Return the (X, Y) coordinate for the center point of the cell that contains the specified text.  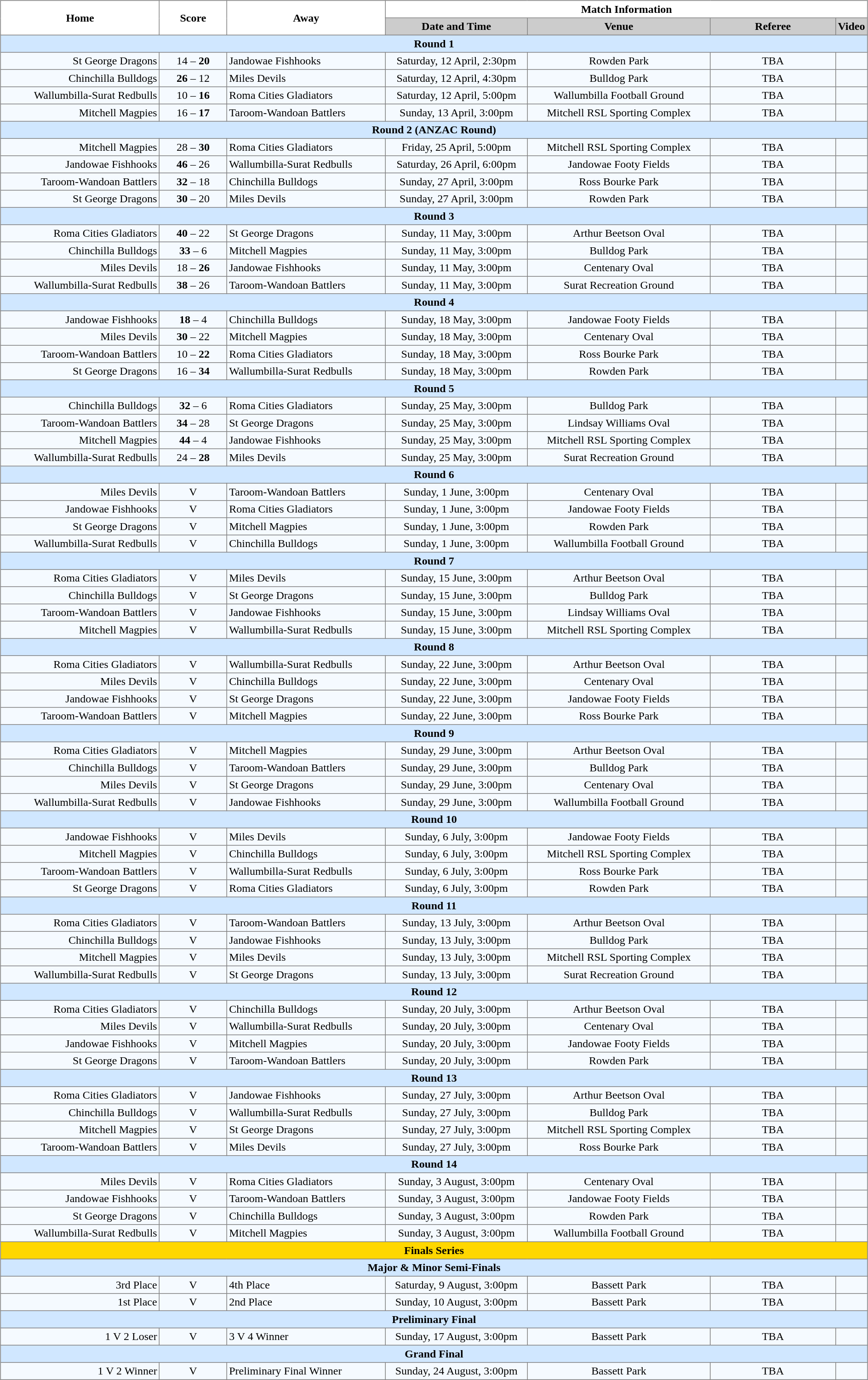
Score (193, 17)
Round 5 (434, 388)
16 – 34 (193, 371)
10 – 16 (193, 96)
Sunday, 17 August, 3:00pm (457, 1337)
10 – 22 (193, 354)
Major & Minor Semi-Finals (434, 1268)
38 – 26 (193, 285)
Preliminary Final (434, 1319)
Round 4 (434, 302)
16 – 17 (193, 113)
Saturday, 12 April, 5:00pm (457, 96)
Round 7 (434, 561)
Venue (619, 27)
Saturday, 12 April, 2:30pm (457, 61)
Round 3 (434, 216)
Round 13 (434, 1078)
44 – 4 (193, 440)
Video (851, 27)
Preliminary Final Winner (306, 1371)
30 – 20 (193, 199)
Friday, 25 April, 5:00pm (457, 147)
Home (80, 17)
18 – 4 (193, 319)
40 – 22 (193, 234)
Round 14 (434, 1164)
33 – 6 (193, 251)
34 – 28 (193, 423)
Round 1 (434, 44)
4th Place (306, 1285)
3 V 4 Winner (306, 1337)
Referee (773, 27)
Saturday, 26 April, 6:00pm (457, 165)
32 – 18 (193, 182)
Sunday, 24 August, 3:00pm (457, 1371)
Match Information (627, 9)
26 – 12 (193, 78)
Grand Final (434, 1354)
Round 11 (434, 906)
Round 2 (ANZAC Round) (434, 130)
Saturday, 12 April, 4:30pm (457, 78)
24 – 28 (193, 457)
30 – 22 (193, 337)
Round 8 (434, 647)
Finals Series (434, 1250)
Date and Time (457, 27)
3rd Place (80, 1285)
14 – 20 (193, 61)
1st Place (80, 1302)
Round 10 (434, 820)
Round 12 (434, 992)
46 – 26 (193, 165)
Away (306, 17)
2nd Place (306, 1302)
28 – 30 (193, 147)
32 – 6 (193, 406)
Round 6 (434, 475)
Sunday, 13 April, 3:00pm (457, 113)
1 V 2 Loser (80, 1337)
Round 9 (434, 733)
Sunday, 10 August, 3:00pm (457, 1302)
18 – 26 (193, 268)
1 V 2 Winner (80, 1371)
Saturday, 9 August, 3:00pm (457, 1285)
